Capture the cell that displays the provided text and extract its [X, Y] central coordinate. 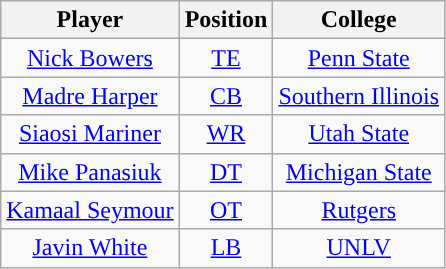
CB [226, 96]
Rutgers [359, 210]
Siaosi Mariner [90, 134]
Utah State [359, 134]
TE [226, 58]
WR [226, 134]
College [359, 20]
LB [226, 248]
Michigan State [359, 172]
Kamaal Seymour [90, 210]
Penn State [359, 58]
UNLV [359, 248]
Southern Illinois [359, 96]
Javin White [90, 248]
Player [90, 20]
DT [226, 172]
Position [226, 20]
Mike Panasiuk [90, 172]
Madre Harper [90, 96]
OT [226, 210]
Nick Bowers [90, 58]
